Return [x, y] of the center of cell containing provided text 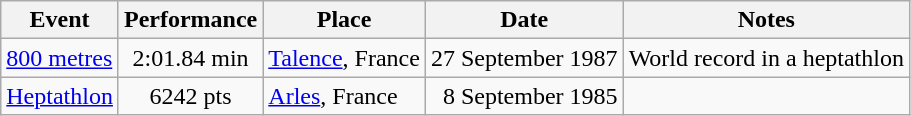
Date [524, 20]
2:01.84 min [190, 58]
8 September 1985 [524, 96]
27 September 1987 [524, 58]
Performance [190, 20]
World record in a heptathlon [766, 58]
Heptathlon [60, 96]
6242 pts [190, 96]
Event [60, 20]
Place [344, 20]
Arles, France [344, 96]
800 metres [60, 58]
Notes [766, 20]
Talence, France [344, 58]
